Detect which cell encompasses the target text, then output its [X, Y] center coordinate. 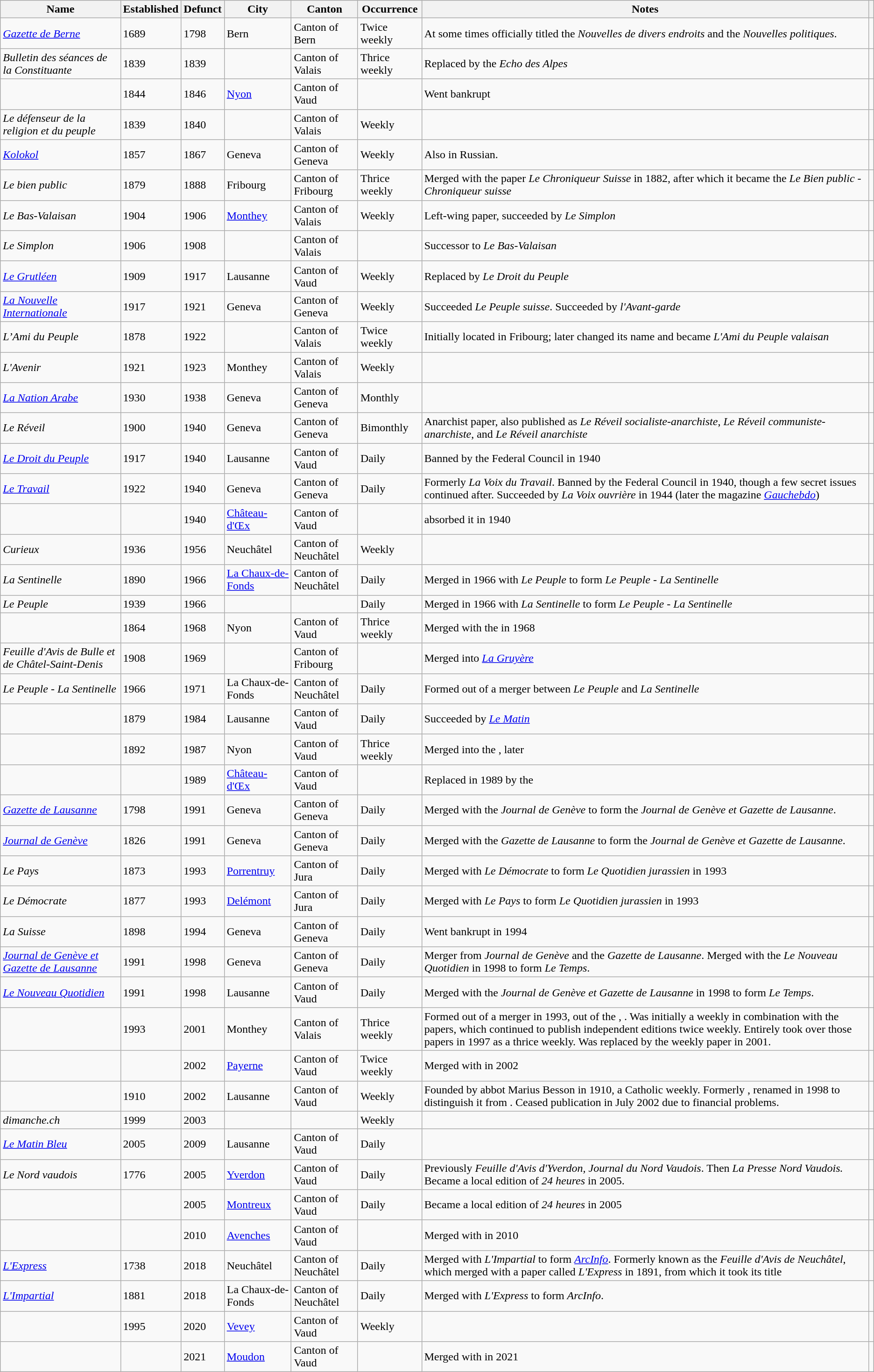
1936 [151, 550]
At some times officially titled the Nouvelles de divers endroits and the Nouvelles politiques. [645, 34]
Merged into the , later [645, 749]
L'Impartial [61, 1295]
1939 [151, 604]
absorbed it in 1940 [645, 519]
Replaced in 1989 by the [645, 779]
Le Matin Bleu [61, 1144]
1840 [203, 124]
Le Grutléen [61, 276]
Le Démocrate [61, 902]
Successor to Le Bas-Valaisan [645, 245]
Merged with in 2002 [645, 1066]
1968 [203, 628]
1971 [203, 689]
La Nouvelle Internationale [61, 306]
1844 [151, 94]
1930 [151, 398]
1857 [151, 155]
La Sentinelle [61, 580]
Occurrence [389, 9]
Porrentruy [258, 871]
Le Simplon [61, 245]
Le Nord vaudois [61, 1174]
1900 [151, 428]
Yverdon [258, 1174]
Le défenseur de la religion et du peuple [61, 124]
1938 [203, 398]
1923 [203, 367]
1994 [203, 931]
1989 [203, 779]
Le Nouveau Quotidien [61, 992]
1984 [203, 719]
La Suisse [61, 931]
Gazette de Lausanne [61, 810]
Banned by the Federal Council in 1940 [645, 458]
Merged with Le Pays to form Le Quotidien jurassien in 1993 [645, 902]
Initially located in Fribourg; later changed its name and became L'Ami du Peuple valaisan [645, 337]
Merged in 1966 with La Sentinelle to form Le Peuple - La Sentinelle [645, 604]
Replaced by the Echo des Alpes [645, 63]
Merged with the Journal de Genève et Gazette de Lausanne in 1998 to form Le Temps. [645, 992]
1909 [151, 276]
Established [151, 9]
Replaced by Le Droit du Peuple [645, 276]
Went bankrupt in 1994 [645, 931]
L’Ami du Peuple [61, 337]
1738 [151, 1266]
Merged in 1966 with Le Peuple to form Le Peuple - La Sentinelle [645, 580]
1956 [203, 550]
Fribourg [258, 185]
1904 [151, 216]
Previously Feuille d'Avis d'Yverdon, Journal du Nord Vaudois. Then La Presse Nord Vaudois. Became a local edition of 24 heures in 2005. [645, 1174]
1881 [151, 1295]
Vevey [258, 1326]
2021 [203, 1357]
Merged with the Gazette de Lausanne to form the Journal de Genève et Gazette de Lausanne. [645, 840]
Canton of Bern [325, 34]
Notes [645, 9]
Succeeded Le Peuple suisse. Succeeded by l'Avant-garde [645, 306]
Journal de Genève et Gazette de Lausanne [61, 962]
Left-wing paper, succeeded by Le Simplon [645, 216]
1969 [203, 658]
L'Avenir [61, 367]
1987 [203, 749]
1877 [151, 902]
Canton [325, 9]
Payerne [258, 1066]
Merged with L'Express to form ArcInfo. [645, 1295]
1846 [203, 94]
1776 [151, 1174]
Kolokol [61, 155]
Merged with the paper Le Chroniqueur Suisse in 1882, after which it became the Le Bien public - Chroniqueur suisse [645, 185]
Gazette de Berne [61, 34]
dimanche.ch [61, 1120]
1867 [203, 155]
1864 [151, 628]
Le bien public [61, 185]
Le Travail [61, 489]
Montreux [258, 1205]
2001 [203, 1029]
Feuille d'Avis de Bulle et de Châtel-Saint-Denis [61, 658]
1689 [151, 34]
2020 [203, 1326]
Moudon [258, 1357]
Anarchist paper, also published as Le Réveil socialiste-anarchiste, Le Réveil communiste-anarchiste, and Le Réveil anarchiste [645, 428]
Monthly [389, 398]
Formed out of a merger between Le Peuple and La Sentinelle [645, 689]
Became a local edition of 24 heures in 2005 [645, 1205]
Merged with the Journal de Genève to form the Journal de Genève et Gazette de Lausanne. [645, 810]
1888 [203, 185]
Le Bas-Valaisan [61, 216]
Merged with the in 1968 [645, 628]
Also in Russian. [645, 155]
2009 [203, 1144]
Bimonthly [389, 428]
Merged with Le Démocrate to form Le Quotidien jurassien in 1993 [645, 871]
Name [61, 9]
Le Droit du Peuple [61, 458]
City [258, 9]
L'Express [61, 1266]
Merger from Journal de Genève and the Gazette de Lausanne. Merged with the Le Nouveau Quotidien in 1998 to form Le Temps. [645, 962]
Merged with in 2010 [645, 1235]
1995 [151, 1326]
1826 [151, 840]
Merged into La Gruyère [645, 658]
Curieux [61, 550]
2010 [203, 1235]
Delémont [258, 902]
Defunct [203, 9]
Avenches [258, 1235]
Merged with in 2021 [645, 1357]
1910 [151, 1096]
Le Réveil [61, 428]
La Nation Arabe [61, 398]
1878 [151, 337]
1898 [151, 931]
Le Peuple [61, 604]
Le Pays [61, 871]
Journal de Genève [61, 840]
1892 [151, 749]
Bern [258, 34]
1999 [151, 1120]
2003 [203, 1120]
Succeeded by Le Matin [645, 719]
1873 [151, 871]
Le Peuple - La Sentinelle [61, 689]
Bulletin des séances de la Constituante [61, 63]
1890 [151, 580]
Went bankrupt [645, 94]
